Locate the cell with the specified text and output its (X, Y) center coordinate. 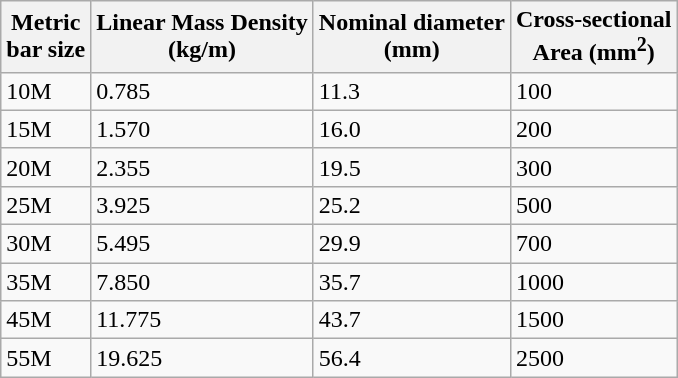
19.5 (412, 167)
15M (46, 129)
56.4 (412, 358)
200 (594, 129)
0.785 (202, 91)
Cross-sectionalArea (mm2) (594, 37)
3.925 (202, 205)
35M (46, 282)
Linear Mass Density(kg/m) (202, 37)
Nominal diameter(mm) (412, 37)
Metricbar size (46, 37)
16.0 (412, 129)
25.2 (412, 205)
43.7 (412, 320)
30M (46, 244)
1.570 (202, 129)
700 (594, 244)
2.355 (202, 167)
29.9 (412, 244)
300 (594, 167)
1000 (594, 282)
500 (594, 205)
20M (46, 167)
11.3 (412, 91)
5.495 (202, 244)
11.775 (202, 320)
1500 (594, 320)
10M (46, 91)
55M (46, 358)
2500 (594, 358)
100 (594, 91)
7.850 (202, 282)
35.7 (412, 282)
25M (46, 205)
19.625 (202, 358)
45M (46, 320)
